Output the [x, y] coordinate of the center of the cell containing the given text.  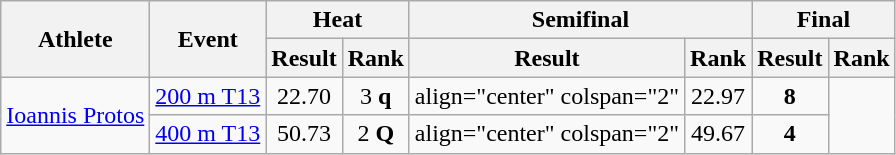
50.73 [304, 134]
200 m T13 [208, 96]
Semifinal [580, 20]
49.67 [718, 134]
8 [790, 96]
Event [208, 39]
3 q [376, 96]
Heat [338, 20]
Athlete [76, 39]
Ioannis Protos [76, 115]
22.70 [304, 96]
Final [824, 20]
2 Q [376, 134]
22.97 [718, 96]
400 m T13 [208, 134]
4 [790, 134]
